Provide the [X, Y] coordinate of the cell's center where the given text is located.  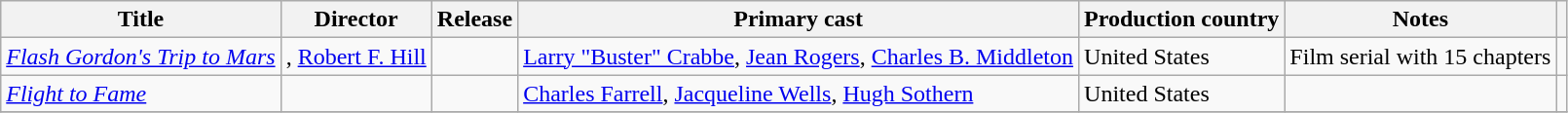
Flash Gordon's Trip to Mars [140, 56]
Larry "Buster" Crabbe, Jean Rogers, Charles B. Middleton [799, 56]
Charles Farrell, Jacqueline Wells, Hugh Sothern [799, 94]
, Robert F. Hill [356, 56]
Notes [1420, 19]
Film serial with 15 chapters [1420, 56]
Director [356, 19]
Flight to Fame [140, 94]
Release [474, 19]
Production country [1182, 19]
Primary cast [799, 19]
Title [140, 19]
